Output the (X, Y) coordinate of the center of the cell containing the given text.  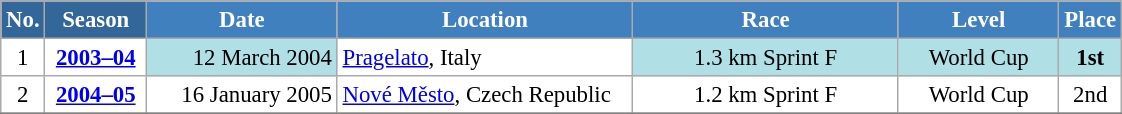
Location (485, 20)
16 January 2005 (242, 95)
1st (1090, 58)
1.3 km Sprint F (766, 58)
Level (978, 20)
12 March 2004 (242, 58)
2nd (1090, 95)
Nové Město, Czech Republic (485, 95)
Place (1090, 20)
2 (23, 95)
1 (23, 58)
Date (242, 20)
1.2 km Sprint F (766, 95)
2003–04 (96, 58)
Pragelato, Italy (485, 58)
Race (766, 20)
2004–05 (96, 95)
No. (23, 20)
Season (96, 20)
